Provide the (x, y) coordinate of the cell's center where the given text is located.  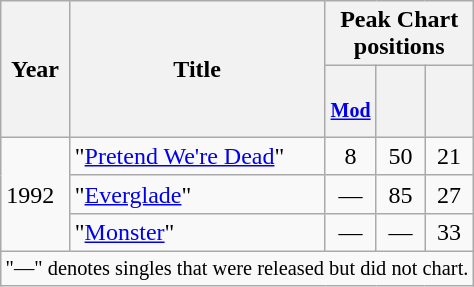
"Everglade" (197, 194)
21 (450, 156)
85 (400, 194)
"Pretend We're Dead" (197, 156)
8 (350, 156)
Mod (350, 102)
Title (197, 70)
1992 (36, 194)
"—" denotes singles that were released but did not chart. (237, 269)
33 (450, 232)
Year (36, 70)
"Monster" (197, 232)
Peak Chart positions (399, 34)
50 (400, 156)
27 (450, 194)
